Locate the cell with the specified text and output its [x, y] center coordinate. 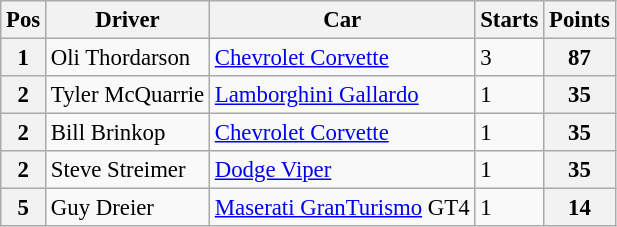
Pos [24, 20]
Steve Streimer [128, 170]
87 [580, 58]
Tyler McQuarrie [128, 95]
Bill Brinkop [128, 133]
Starts [510, 20]
Oli Thordarson [128, 58]
Dodge Viper [342, 170]
5 [24, 208]
Car [342, 20]
3 [510, 58]
Guy Dreier [128, 208]
Points [580, 20]
Driver [128, 20]
14 [580, 208]
Maserati GranTurismo GT4 [342, 208]
Lamborghini Gallardo [342, 95]
